From the cell containing the given text, extract its center point as (X, Y) coordinate. 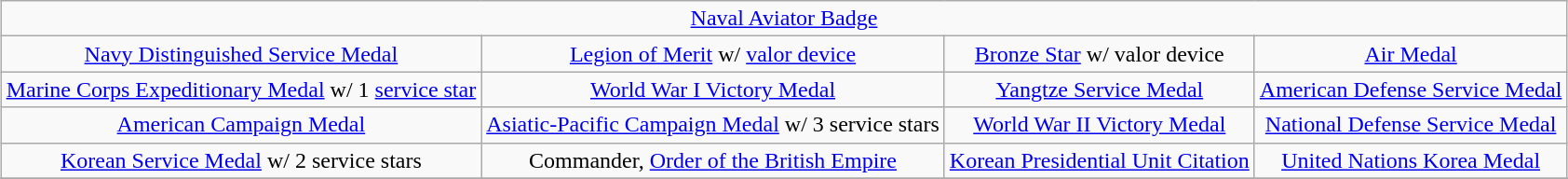
Bronze Star w/ valor device (1099, 54)
Yangtze Service Medal (1099, 89)
Asiatic-Pacific Campaign Medal w/ 3 service stars (713, 125)
Air Medal (1411, 54)
World War I Victory Medal (713, 89)
American Campaign Medal (241, 125)
United Nations Korea Medal (1411, 160)
Commander, Order of the British Empire (713, 160)
Korean Presidential Unit Citation (1099, 160)
Naval Aviator Badge (784, 19)
Legion of Merit w/ valor device (713, 54)
World War II Victory Medal (1099, 125)
Navy Distinguished Service Medal (241, 54)
Korean Service Medal w/ 2 service stars (241, 160)
American Defense Service Medal (1411, 89)
National Defense Service Medal (1411, 125)
Marine Corps Expeditionary Medal w/ 1 service star (241, 89)
